Provide the (x, y) coordinate of the cell's center where the given text is located.  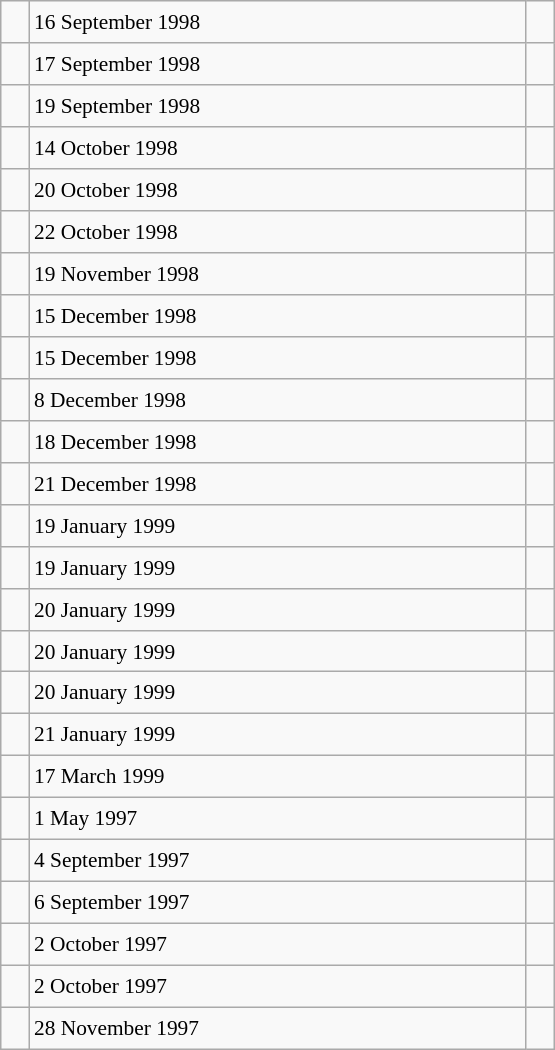
21 December 1998 (278, 483)
8 December 1998 (278, 399)
28 November 1997 (278, 1028)
17 September 1998 (278, 64)
17 March 1999 (278, 777)
19 September 1998 (278, 106)
6 September 1997 (278, 903)
4 September 1997 (278, 861)
21 January 1999 (278, 735)
16 September 1998 (278, 22)
1 May 1997 (278, 819)
22 October 1998 (278, 232)
19 November 1998 (278, 274)
14 October 1998 (278, 148)
20 October 1998 (278, 190)
18 December 1998 (278, 441)
